Provide the (x, y) coordinate of the cell's center where the given text is located.  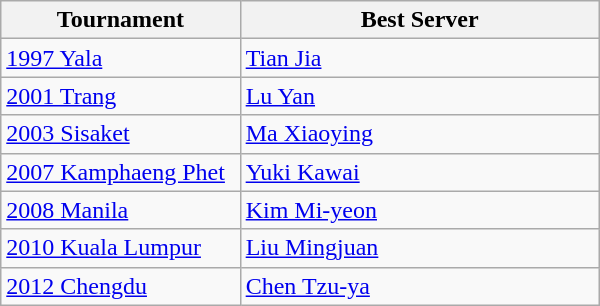
2007 Kamphaeng Phet (120, 172)
2001 Trang (120, 96)
1997 Yala (120, 58)
2010 Kuala Lumpur (120, 248)
Ma Xiaoying (420, 134)
Liu Mingjuan (420, 248)
Lu Yan (420, 96)
2012 Chengdu (120, 286)
2008 Manila (120, 210)
Yuki Kawai (420, 172)
2003 Sisaket (120, 134)
Chen Tzu-ya (420, 286)
Tian Jia (420, 58)
Best Server (420, 20)
Kim Mi-yeon (420, 210)
Tournament (120, 20)
